Pinpoint the cell where the given text exists, returning its (X, Y) midpoint coordinate. 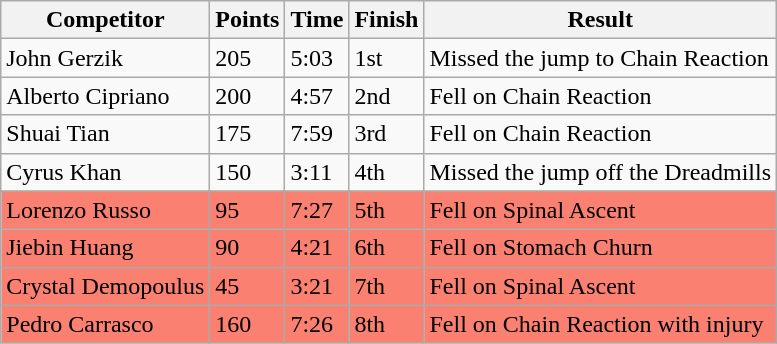
Lorenzo Russo (106, 210)
Jiebin Huang (106, 248)
Alberto Cipriano (106, 96)
160 (248, 324)
3:21 (317, 286)
150 (248, 172)
Time (317, 20)
90 (248, 248)
8th (386, 324)
Fell on Stomach Churn (600, 248)
7:59 (317, 134)
205 (248, 58)
Crystal Demopoulus (106, 286)
John Gerzik (106, 58)
175 (248, 134)
7:27 (317, 210)
Competitor (106, 20)
3:11 (317, 172)
2nd (386, 96)
4th (386, 172)
5th (386, 210)
6th (386, 248)
200 (248, 96)
95 (248, 210)
Points (248, 20)
Shuai Tian (106, 134)
Pedro Carrasco (106, 324)
Missed the jump off the Dreadmills (600, 172)
Result (600, 20)
3rd (386, 134)
4:57 (317, 96)
45 (248, 286)
7th (386, 286)
4:21 (317, 248)
7:26 (317, 324)
Finish (386, 20)
Cyrus Khan (106, 172)
5:03 (317, 58)
1st (386, 58)
Missed the jump to Chain Reaction (600, 58)
Fell on Chain Reaction with injury (600, 324)
